For the text-containing cell, return its midpoint in [x, y] coordinate format. 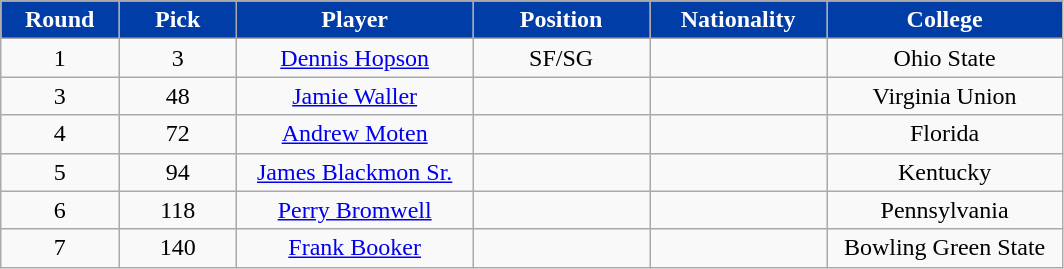
Florida [945, 134]
Andrew Moten [355, 134]
94 [178, 172]
72 [178, 134]
Pennsylvania [945, 210]
Virginia Union [945, 96]
Jamie Waller [355, 96]
Kentucky [945, 172]
7 [60, 248]
5 [60, 172]
Pick [178, 20]
48 [178, 96]
140 [178, 248]
Frank Booker [355, 248]
1 [60, 58]
4 [60, 134]
SF/SG [562, 58]
Perry Bromwell [355, 210]
118 [178, 210]
Position [562, 20]
James Blackmon Sr. [355, 172]
Bowling Green State [945, 248]
Round [60, 20]
Ohio State [945, 58]
College [945, 20]
Player [355, 20]
Nationality [738, 20]
6 [60, 210]
Dennis Hopson [355, 58]
